For the text-containing cell, return its midpoint in (X, Y) coordinate format. 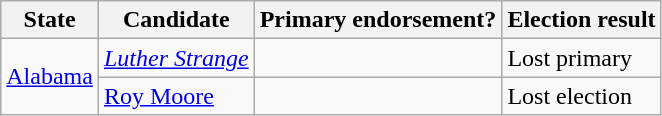
Roy Moore (176, 96)
Candidate (176, 20)
Primary endorsement? (378, 20)
State (50, 20)
Election result (582, 20)
Lost election (582, 96)
Lost primary (582, 58)
Luther Strange (176, 58)
Alabama (50, 77)
